From the cell containing the given text, extract its center point as [x, y] coordinate. 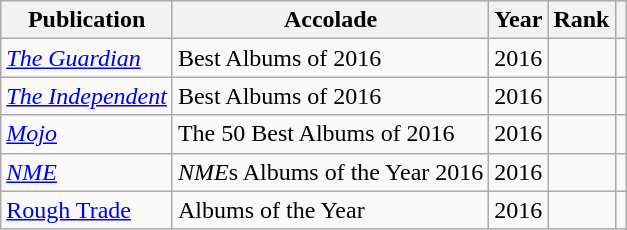
Rank [582, 20]
NMEs Albums of the Year 2016 [330, 172]
Year [518, 20]
Accolade [330, 20]
Publication [87, 20]
Rough Trade [87, 210]
Mojo [87, 134]
The Independent [87, 96]
Albums of the Year [330, 210]
The 50 Best Albums of 2016 [330, 134]
NME [87, 172]
The Guardian [87, 58]
